Return (X, Y) of the center of cell containing provided text 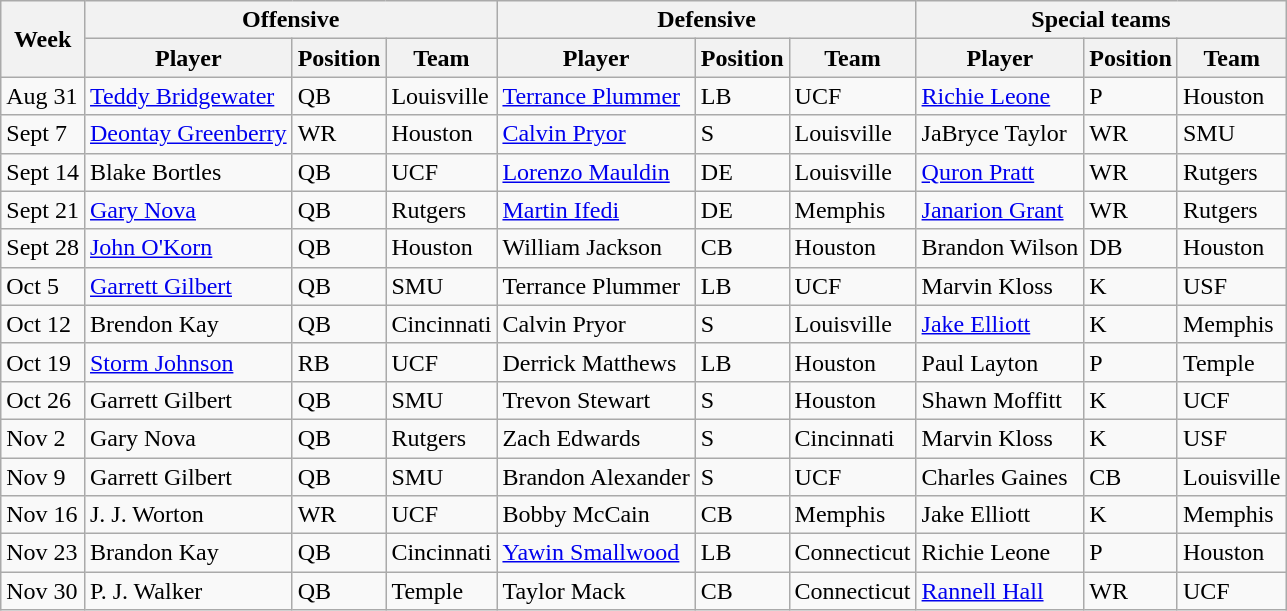
Deontay Greenberry (188, 134)
Blake Bortles (188, 172)
Oct 5 (43, 286)
P. J. Walker (188, 591)
Brandon Alexander (596, 477)
Nov 30 (43, 591)
Oct 26 (43, 400)
Brandon Wilson (1000, 248)
Oct 12 (43, 324)
RB (339, 362)
Week (43, 39)
Nov 16 (43, 515)
Nov 2 (43, 438)
Janarion Grant (1000, 210)
Taylor Mack (596, 591)
Zach Edwards (596, 438)
Bobby McCain (596, 515)
Brandon Kay (188, 553)
Teddy Bridgewater (188, 96)
Sept 28 (43, 248)
Offensive (290, 20)
Storm Johnson (188, 362)
Special teams (1101, 20)
Aug 31 (43, 96)
Derrick Matthews (596, 362)
Sept 7 (43, 134)
John O'Korn (188, 248)
Paul Layton (1000, 362)
Quron Pratt (1000, 172)
Rannell Hall (1000, 591)
Brendon Kay (188, 324)
Lorenzo Mauldin (596, 172)
Charles Gaines (1000, 477)
Martin Ifedi (596, 210)
Trevon Stewart (596, 400)
Oct 19 (43, 362)
Shawn Moffitt (1000, 400)
JaBryce Taylor (1000, 134)
J. J. Worton (188, 515)
Defensive (706, 20)
Yawin Smallwood (596, 553)
DB (1131, 248)
Nov 9 (43, 477)
Nov 23 (43, 553)
Sept 21 (43, 210)
William Jackson (596, 248)
Sept 14 (43, 172)
